Identify which cell holds the provided text, then report its [X, Y] central coordinate. 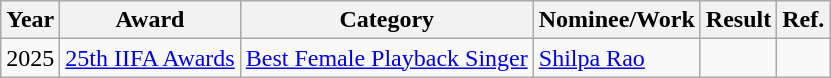
Year [30, 20]
Award [150, 20]
Category [386, 20]
Result [738, 20]
25th IIFA Awards [150, 58]
Ref. [804, 20]
2025 [30, 58]
Shilpa Rao [616, 58]
Nominee/Work [616, 20]
Best Female Playback Singer [386, 58]
